From the cell containing the given text, extract its center point as (x, y) coordinate. 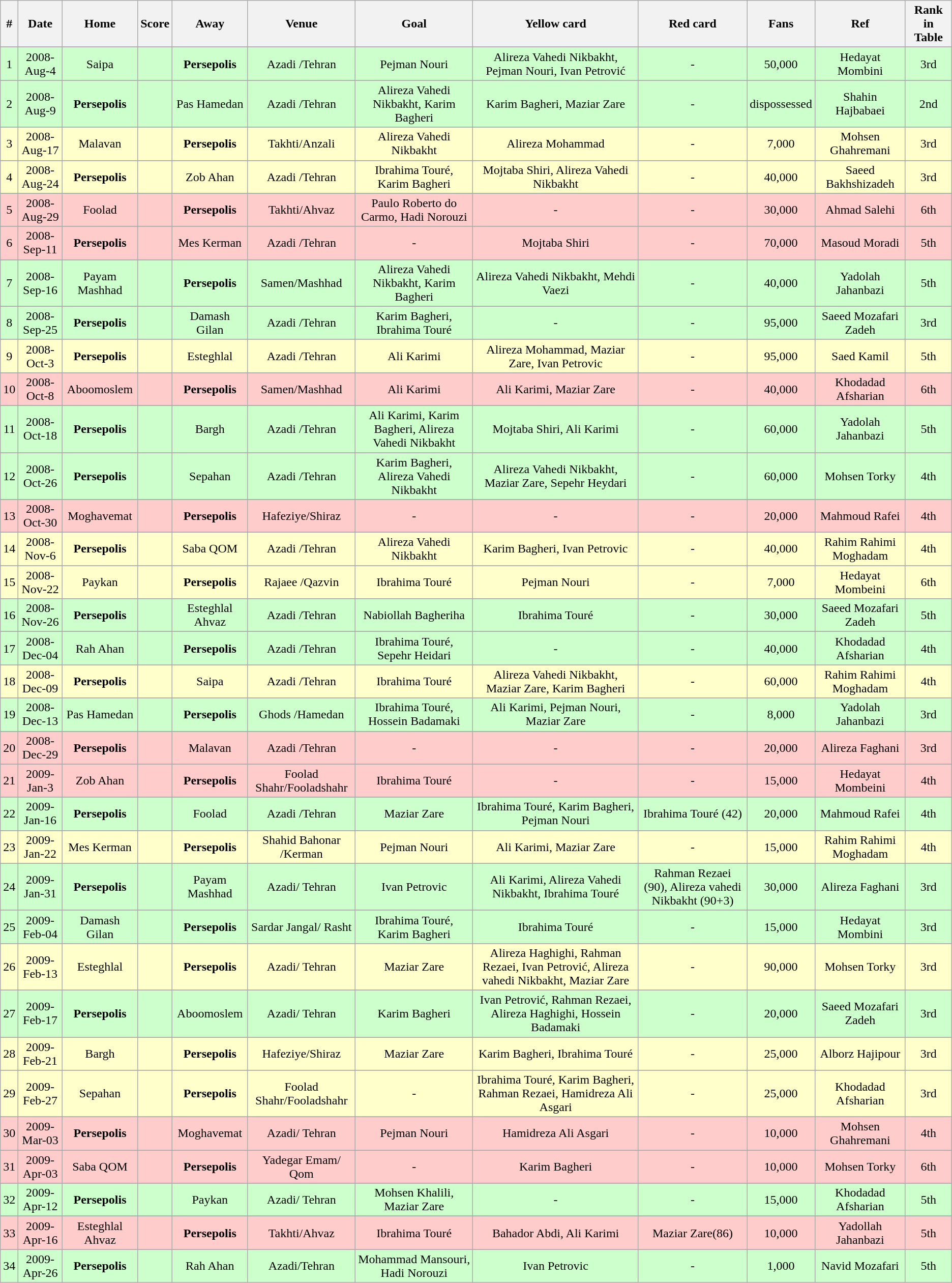
Alireza Mohammad, Maziar Zare, Ivan Petrovic (555, 356)
1,000 (781, 1266)
2009-Feb-13 (41, 967)
Karim Bagheri, Ivan Petrovic (555, 549)
2008-Oct-26 (41, 476)
32 (9, 1200)
2009-Jan-16 (41, 814)
2009-Jan-22 (41, 847)
2009-Apr-16 (41, 1233)
2008-Dec-04 (41, 648)
Mohsen Khalili, Maziar Zare (414, 1200)
Mohammad Mansouri, Hadi Norouzi (414, 1266)
3 (9, 143)
# (9, 24)
Saeed Bakhshizadeh (860, 177)
2008-Sep-11 (41, 243)
Yadegar Emam/ Qom (302, 1167)
2008-Oct-18 (41, 429)
Fans (781, 24)
2009-Jan-3 (41, 780)
2009-Apr-03 (41, 1167)
Home (100, 24)
2009-Apr-12 (41, 1200)
Date (41, 24)
18 (9, 682)
2008-Aug-24 (41, 177)
13 (9, 516)
90,000 (781, 967)
2008-Oct-30 (41, 516)
10 (9, 389)
2008-Nov-26 (41, 616)
2009-Feb-04 (41, 927)
Shahin Hajbabaei (860, 104)
5 (9, 210)
Goal (414, 24)
2009-Mar-03 (41, 1133)
Alireza Vahedi Nikbakht, Mehdi Vaezi (555, 283)
2009-Feb-27 (41, 1094)
Mojtaba Shiri (555, 243)
2008-Oct-3 (41, 356)
Ivan Petrović, Rahman Rezaei, Alireza Haghighi, Hossein Badamaki (555, 1013)
Ibrahima Touré, Hossein Badamaki (414, 714)
Ali Karimi, Pejman Nouri, Maziar Zare (555, 714)
9 (9, 356)
Ahmad Salehi (860, 210)
Rank in Table (929, 24)
70,000 (781, 243)
2 (9, 104)
Karim Bagheri, Maziar Zare (555, 104)
Alireza Vahedi Nikbakht, Maziar Zare, Karim Bagheri (555, 682)
2008-Aug-9 (41, 104)
2008-Aug-17 (41, 143)
2008-Dec-29 (41, 748)
Paulo Roberto do Carmo, Hadi Norouzi (414, 210)
6 (9, 243)
8,000 (781, 714)
Nabiollah Bagheriha (414, 616)
Ali Karimi, Karim Bagheri, Alireza Vahedi Nikbakht (414, 429)
2008-Sep-16 (41, 283)
Yadollah Jahanbazi (860, 1233)
17 (9, 648)
Mojtaba Shiri, Alireza Vahedi Nikbakht (555, 177)
2008-Dec-09 (41, 682)
Ref (860, 24)
27 (9, 1013)
24 (9, 887)
2008-Dec-13 (41, 714)
Ibrahima Touré (42) (693, 814)
Ali Karimi, Alireza Vahedi Nikbakht, Ibrahima Touré (555, 887)
Rajaee /Qazvin (302, 582)
19 (9, 714)
Bahador Abdi, Ali Karimi (555, 1233)
2008-Oct-8 (41, 389)
Venue (302, 24)
34 (9, 1266)
2009-Feb-21 (41, 1053)
Ibrahima Touré, Karim Bagheri, Pejman Nouri (555, 814)
25 (9, 927)
22 (9, 814)
Rahman Rezaei (90), Alireza vahedi Nikbakht (90+3) (693, 887)
23 (9, 847)
Ibrahima Touré, Sepehr Heidari (414, 648)
20 (9, 748)
Score (155, 24)
Red card (693, 24)
Karim Bagheri, Alireza Vahedi Nikbakht (414, 476)
33 (9, 1233)
26 (9, 967)
7 (9, 283)
2009-Apr-26 (41, 1266)
Alireza Haghighi, Rahman Rezaei, Ivan Petrović, Alireza vahedi Nikbakht, Maziar Zare (555, 967)
Saed Kamil (860, 356)
Mojtaba Shiri, Ali Karimi (555, 429)
2008-Nov-6 (41, 549)
Alborz Hajipour (860, 1053)
4 (9, 177)
dispossessed (781, 104)
Ghods /Hamedan (302, 714)
2nd (929, 104)
Takhti/Anzali (302, 143)
2008-Aug-29 (41, 210)
Hamidreza Ali Asgari (555, 1133)
Navid Mozafari (860, 1266)
2009-Feb-17 (41, 1013)
2008-Sep-25 (41, 323)
31 (9, 1167)
30 (9, 1133)
Ibrahima Touré, Karim Bagheri, Rahman Rezaei, Hamidreza Ali Asgari (555, 1094)
50,000 (781, 64)
Maziar Zare(86) (693, 1233)
Sardar Jangal/ Rasht (302, 927)
Away (210, 24)
8 (9, 323)
2009-Jan-31 (41, 887)
Yellow card (555, 24)
Alireza Mohammad (555, 143)
15 (9, 582)
Alireza Vahedi Nikbakht, Maziar Zare, Sepehr Heydari (555, 476)
16 (9, 616)
2008-Nov-22 (41, 582)
21 (9, 780)
1 (9, 64)
2008-Aug-4 (41, 64)
Azadi/Tehran (302, 1266)
Masoud Moradi (860, 243)
Alireza Vahedi Nikbakht, Pejman Nouri, Ivan Petrović (555, 64)
29 (9, 1094)
28 (9, 1053)
14 (9, 549)
12 (9, 476)
11 (9, 429)
Shahid Bahonar /Kerman (302, 847)
